For the text-containing cell, return its midpoint in (x, y) coordinate format. 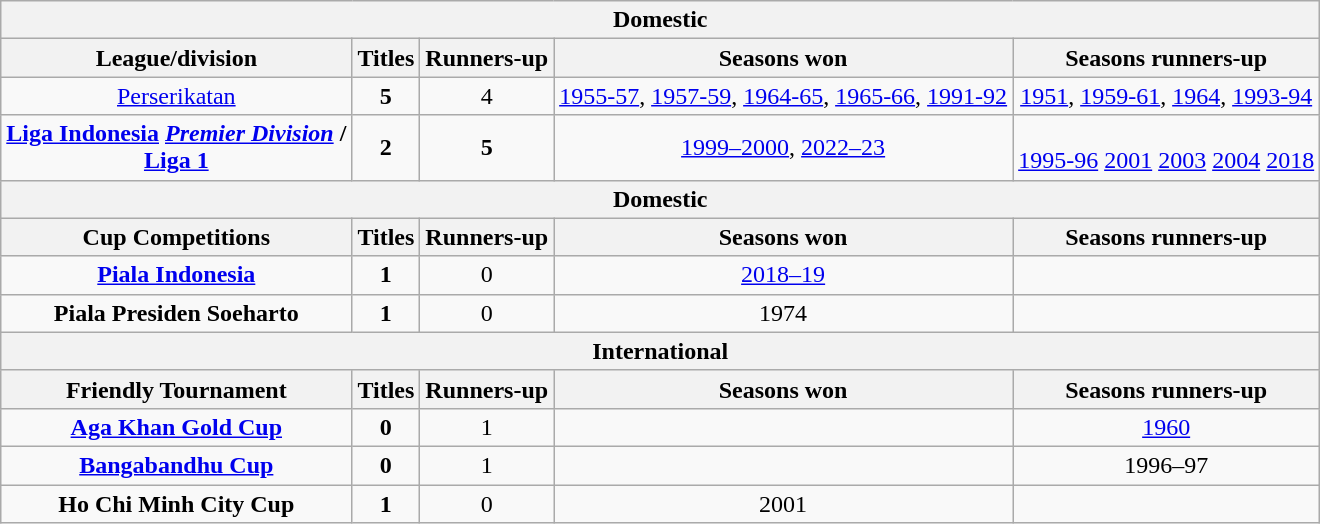
Perserikatan (176, 96)
Friendly Tournament (176, 389)
Piala Indonesia (176, 275)
1999–2000, 2022–23 (784, 148)
2018–19 (784, 275)
2 (386, 148)
1996–97 (1166, 465)
1955-57, 1957-59, 1964-65, 1965-66, 1991-92 (784, 96)
1974 (784, 313)
International (660, 351)
2001 (784, 503)
Bangabandhu Cup (176, 465)
Piala Presiden Soeharto (176, 313)
4 (487, 96)
League/division (176, 58)
1960 (1166, 427)
1995-96 2001 2003 2004 2018 (1166, 148)
1951, 1959-61, 1964, 1993-94 (1166, 96)
Aga Khan Gold Cup (176, 427)
Cup Competitions (176, 237)
Ho Chi Minh City Cup (176, 503)
Liga Indonesia Premier Division /Liga 1 (176, 148)
